Determine the (X, Y) coordinate at the center of the cell enclosing the given text.  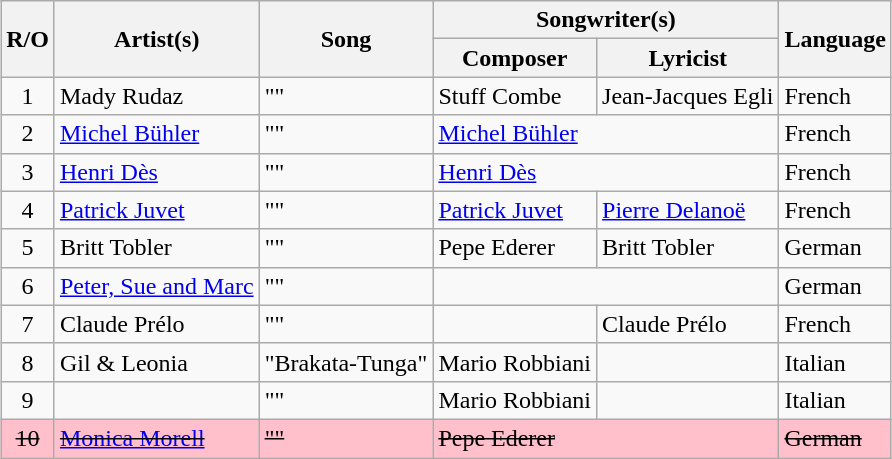
4 (28, 210)
Pierre Delanoë (688, 210)
R/O (28, 39)
3 (28, 172)
Language (835, 39)
Songwriter(s) (606, 20)
Mady Rudaz (156, 96)
2 (28, 134)
Peter, Sue and Marc (156, 286)
Jean-Jacques Egli (688, 96)
Stuff Combe (515, 96)
Artist(s) (156, 39)
5 (28, 248)
Composer (515, 58)
1 (28, 96)
8 (28, 362)
10 (28, 438)
"Brakata-Tunga" (346, 362)
Song (346, 39)
Gil & Leonia (156, 362)
Lyricist (688, 58)
Monica Morell (156, 438)
9 (28, 400)
6 (28, 286)
7 (28, 324)
